Return the [X, Y] coordinate for the center point of the cell that contains the specified text.  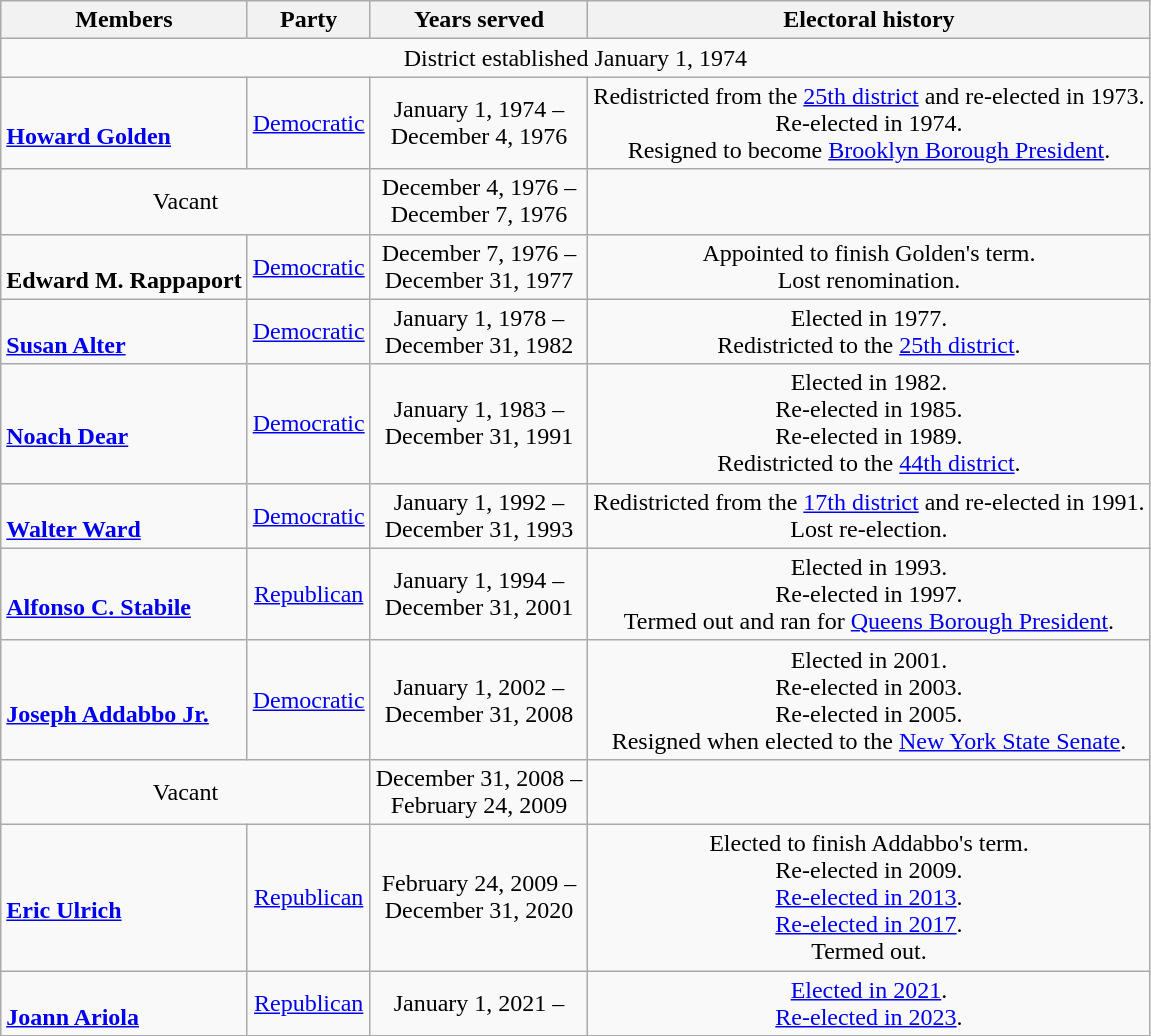
December 7, 1976 – December 31, 1977 [479, 266]
January 1, 1994 – December 31, 2001 [479, 594]
District established January 1, 1974 [576, 58]
January 1, 1983 – December 31, 1991 [479, 424]
Eric Ulrich [124, 897]
Howard Golden [124, 123]
January 1, 1974 – December 4, 1976 [479, 123]
January 1, 1978 – December 31, 1982 [479, 332]
January 1, 2021 – [479, 1002]
Elected in 1993. Re-elected in 1997. Termed out and ran for Queens Borough President. [869, 594]
Years served [479, 20]
Joann Ariola [124, 1002]
Elected in 2021. Re-elected in 2023. [869, 1002]
Redistricted from the 17th district and re-elected in 1991. Lost re-election. [869, 516]
Elected in 1977. Redistricted to the 25th district. [869, 332]
Susan Alter [124, 332]
Redistricted from the 25th district and re-elected in 1973. Re-elected in 1974. Resigned to become Brooklyn Borough President. [869, 123]
Party [308, 20]
Appointed to finish Golden's term. Lost renomination. [869, 266]
February 24, 2009 – December 31, 2020 [479, 897]
Elected to finish Addabbo's term. Re-elected in 2009. Re-elected in 2013. Re-elected in 2017. Termed out. [869, 897]
December 4, 1976 – December 7, 1976 [479, 202]
Noach Dear [124, 424]
December 31, 2008 – February 24, 2009 [479, 792]
Joseph Addabbo Jr. [124, 700]
January 1, 1992 – December 31, 1993 [479, 516]
Electoral history [869, 20]
Members [124, 20]
January 1, 2002 – December 31, 2008 [479, 700]
Elected in 2001. Re-elected in 2003. Re-elected in 2005. Resigned when elected to the New York State Senate. [869, 700]
Alfonso C. Stabile [124, 594]
Elected in 1982. Re-elected in 1985. Re-elected in 1989. Redistricted to the 44th district. [869, 424]
Walter Ward [124, 516]
Edward M. Rappaport [124, 266]
